Pinpoint the cell where the given text exists, returning its (X, Y) midpoint coordinate. 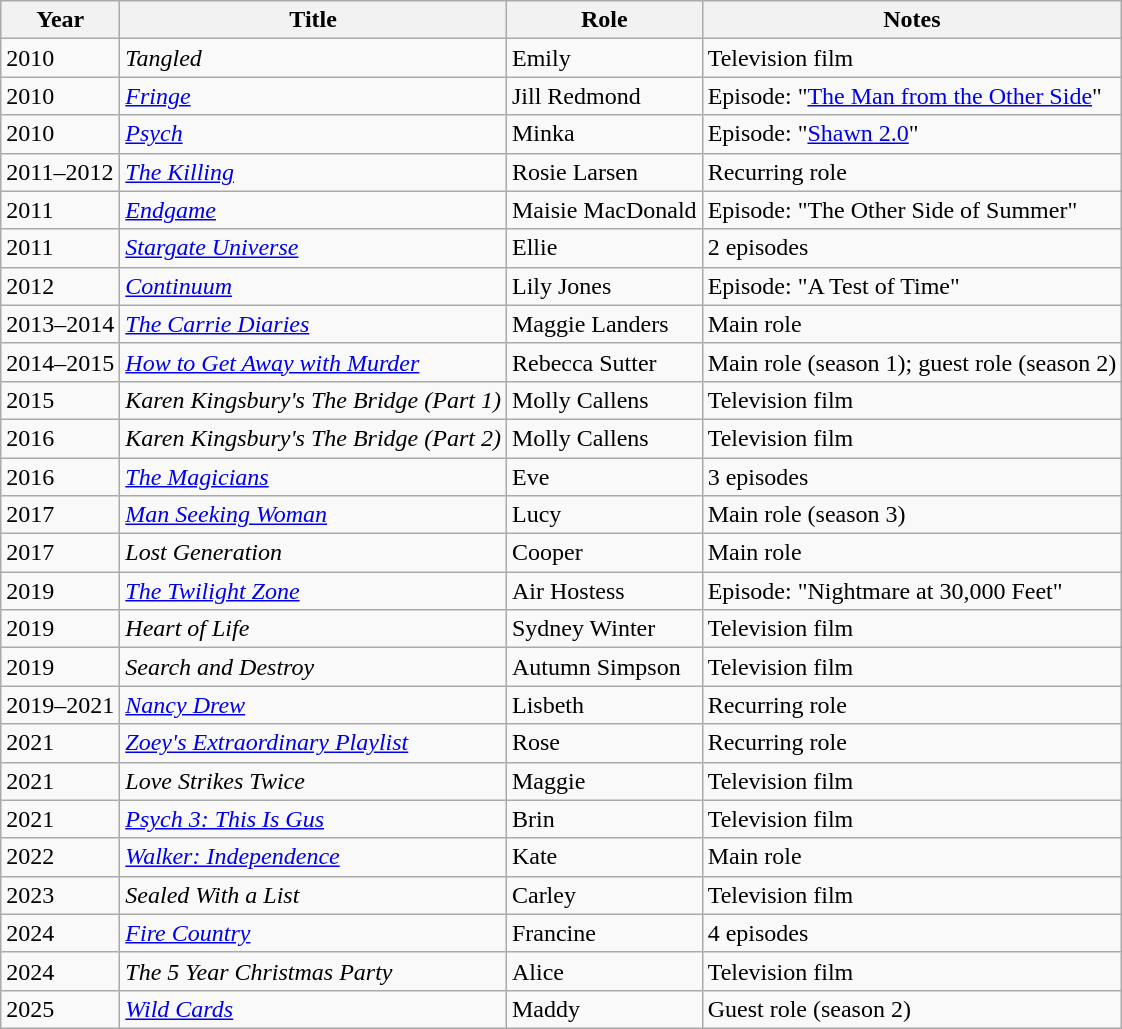
Notes (912, 20)
The Twilight Zone (314, 591)
Autumn Simpson (604, 667)
2014–2015 (60, 362)
Main role (season 3) (912, 515)
Episode: "Shawn 2.0" (912, 134)
Ellie (604, 248)
Continuum (314, 286)
The Magicians (314, 477)
2023 (60, 895)
Karen Kingsbury's The Bridge (Part 1) (314, 400)
Love Strikes Twice (314, 781)
Karen Kingsbury's The Bridge (Part 2) (314, 438)
Rebecca Sutter (604, 362)
Cooper (604, 553)
Alice (604, 971)
Guest role (season 2) (912, 1009)
2015 (60, 400)
Wild Cards (314, 1009)
Lost Generation (314, 553)
2013–2014 (60, 324)
3 episodes (912, 477)
Maddy (604, 1009)
Lucy (604, 515)
2012 (60, 286)
Endgame (314, 210)
Man Seeking Woman (314, 515)
Brin (604, 819)
Fire Country (314, 933)
2011–2012 (60, 172)
Tangled (314, 58)
Kate (604, 857)
The 5 Year Christmas Party (314, 971)
The Carrie Diaries (314, 324)
Maggie (604, 781)
Maggie Landers (604, 324)
Air Hostess (604, 591)
2022 (60, 857)
Stargate Universe (314, 248)
Nancy Drew (314, 705)
Episode: "The Other Side of Summer" (912, 210)
Role (604, 20)
Episode: "Nightmare at 30,000 Feet" (912, 591)
Emily (604, 58)
Lily Jones (604, 286)
Maisie MacDonald (604, 210)
Episode: "The Man from the Other Side" (912, 96)
Title (314, 20)
Sydney Winter (604, 629)
Francine (604, 933)
Heart of Life (314, 629)
Sealed With a List (314, 895)
Main role (season 1); guest role (season 2) (912, 362)
Search and Destroy (314, 667)
Episode: "A Test of Time" (912, 286)
4 episodes (912, 933)
Rosie Larsen (604, 172)
Psych (314, 134)
2019–2021 (60, 705)
Carley (604, 895)
Lisbeth (604, 705)
Psych 3: This Is Gus (314, 819)
Walker: Independence (314, 857)
2025 (60, 1009)
Rose (604, 743)
Zoey's Extraordinary Playlist (314, 743)
The Killing (314, 172)
2 episodes (912, 248)
Jill Redmond (604, 96)
Fringe (314, 96)
Eve (604, 477)
Year (60, 20)
How to Get Away with Murder (314, 362)
Minka (604, 134)
